Pinpoint the cell where the given text exists, returning its [x, y] midpoint coordinate. 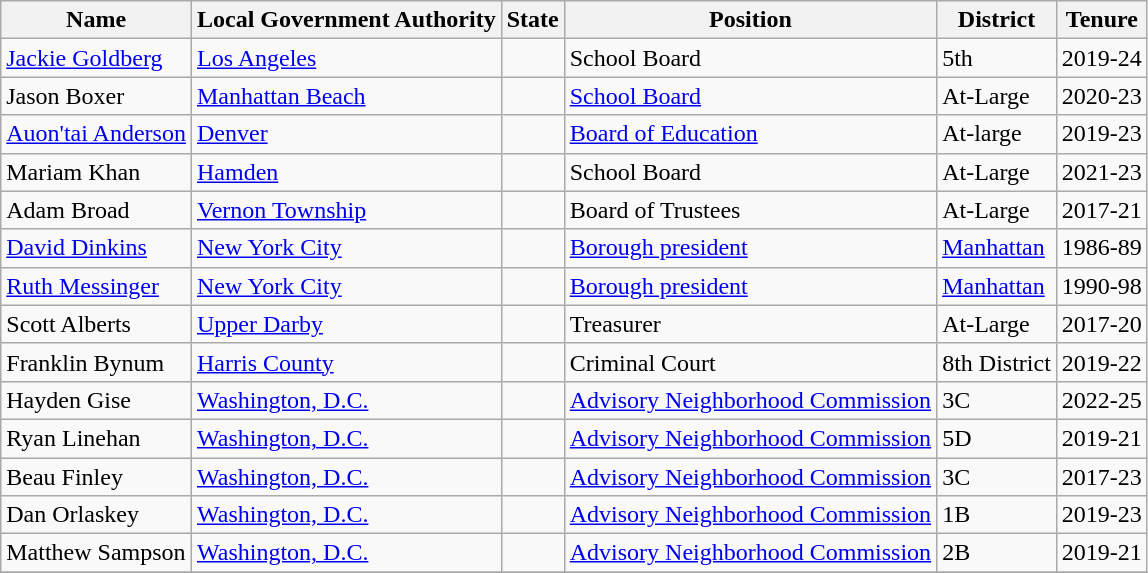
State [532, 20]
District [997, 20]
1990-98 [1102, 286]
5th [997, 58]
Name [96, 20]
Denver [346, 134]
Hayden Gise [96, 400]
1B [997, 515]
Los Angeles [346, 58]
2020-23 [1102, 96]
Matthew Sampson [96, 553]
Criminal Court [750, 362]
Manhattan Beach [346, 96]
Harris County [346, 362]
1986-89 [1102, 248]
8th District [997, 362]
David Dinkins [96, 248]
Adam Broad [96, 210]
2017-20 [1102, 324]
Treasurer [750, 324]
At-large [997, 134]
Jackie Goldberg [96, 58]
Ruth Messinger [96, 286]
Hamden [346, 172]
Board of Education [750, 134]
Vernon Township [346, 210]
Local Government Authority [346, 20]
2019-22 [1102, 362]
Position [750, 20]
2022-25 [1102, 400]
Beau Finley [96, 477]
2019-24 [1102, 58]
2021-23 [1102, 172]
Board of Trustees [750, 210]
Jason Boxer [96, 96]
2017-21 [1102, 210]
2B [997, 553]
Auon'tai Anderson [96, 134]
Mariam Khan [96, 172]
Franklin Bynum [96, 362]
2017-23 [1102, 477]
5D [997, 438]
Scott Alberts [96, 324]
Tenure [1102, 20]
Dan Orlaskey [96, 515]
Ryan Linehan [96, 438]
Upper Darby [346, 324]
